Detect which cell encompasses the target text, then output its [X, Y] center coordinate. 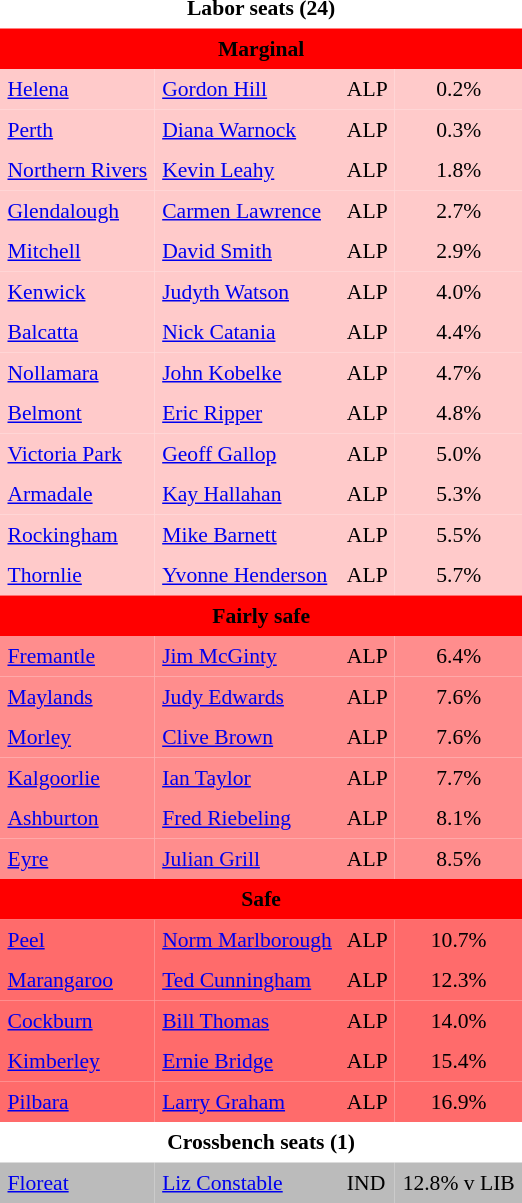
Kalgoorlie [78, 777]
Ian Taylor [248, 777]
14.0% [458, 1020]
Ted Cunningham [248, 980]
4.8% [458, 413]
Clive Brown [248, 737]
2.7% [458, 210]
Bill Thomas [248, 1020]
Gordon Hill [248, 89]
Norm Marlborough [248, 939]
Mike Barnett [248, 534]
Diana Warnock [248, 129]
8.1% [458, 818]
0.3% [458, 129]
12.3% [458, 980]
Marginal [261, 48]
Glendalough [78, 210]
Nollamara [78, 372]
Nick Catania [248, 332]
Fred Riebeling [248, 818]
0.2% [458, 89]
Rockingham [78, 534]
5.0% [458, 453]
5.3% [458, 494]
2.9% [458, 251]
7.7% [458, 777]
12.8% v LIB [458, 1182]
Floreat [78, 1182]
15.4% [458, 1061]
Cockburn [78, 1020]
Victoria Park [78, 453]
Kenwick [78, 291]
John Kobelke [248, 372]
Northern Rivers [78, 170]
Belmont [78, 413]
Judy Edwards [248, 696]
Thornlie [78, 575]
Ashburton [78, 818]
6.4% [458, 656]
IND [367, 1182]
Eric Ripper [248, 413]
4.4% [458, 332]
1.8% [458, 170]
Kay Hallahan [248, 494]
5.7% [458, 575]
16.9% [458, 1101]
Judyth Watson [248, 291]
Julian Grill [248, 858]
Morley [78, 737]
Marangaroo [78, 980]
Armadale [78, 494]
Liz Constable [248, 1182]
Balcatta [78, 332]
Helena [78, 89]
10.7% [458, 939]
Larry Graham [248, 1101]
Kevin Leahy [248, 170]
David Smith [248, 251]
Perth [78, 129]
Ernie Bridge [248, 1061]
Kimberley [78, 1061]
Fremantle [78, 656]
Yvonne Henderson [248, 575]
Maylands [78, 696]
8.5% [458, 858]
Mitchell [78, 251]
Peel [78, 939]
Crossbench seats (1) [261, 1142]
Carmen Lawrence [248, 210]
Eyre [78, 858]
4.7% [458, 372]
5.5% [458, 534]
Pilbara [78, 1101]
Geoff Gallop [248, 453]
Fairly safe [261, 615]
Safe [261, 899]
Jim McGinty [248, 656]
4.0% [458, 291]
